For the text-containing cell, return its midpoint in (x, y) coordinate format. 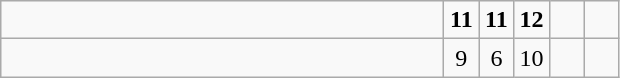
12 (532, 20)
9 (462, 58)
10 (532, 58)
6 (496, 58)
